Extract the [x, y] coordinate from the center of the cell holding the provided text.  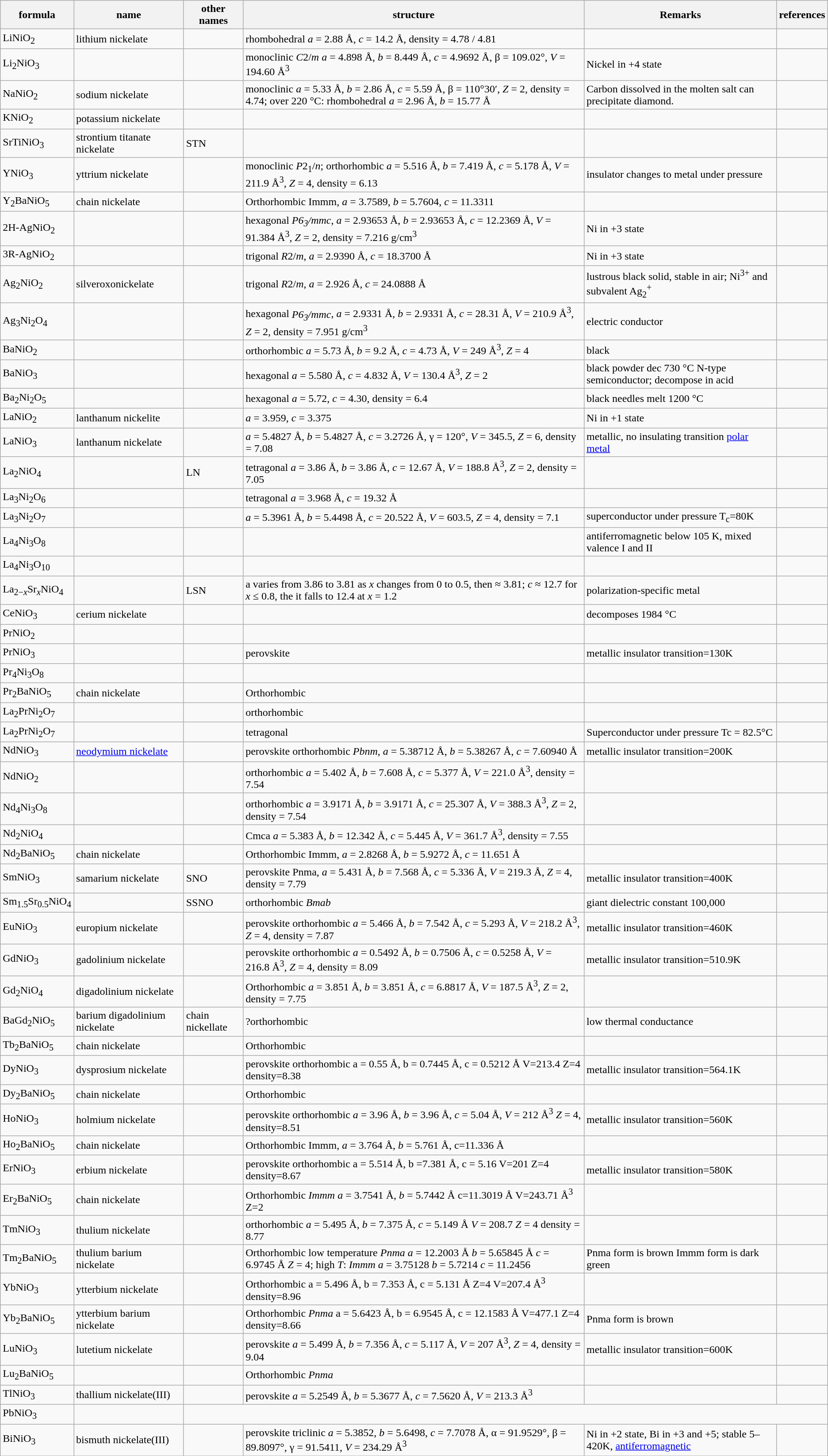
La4Ni3O8 [37, 542]
potassium nickelate [129, 119]
thulium barium nickelate [129, 1258]
lanthanum nickelate [129, 442]
electric conductor [680, 321]
La2−xSrxNiO4 [37, 590]
formula [37, 15]
NdNiO3 [37, 752]
Pr2BaNiO5 [37, 693]
Orthorhombic Pnma [414, 1375]
a = 3.959, c = 3.375 [414, 418]
Ag2NiO2 [37, 284]
hexagonal P63/mmc, a = 2.9331 Å, b = 2.9331 Å, c = 28.31 Å, V = 210.9 Å3, Z = 2, density = 7.951 g/cm3 [414, 321]
Yb2BaNiO5 [37, 1319]
perovskite orthorhombic a = 0.5492 Å, b = 0.7506 Å, c = 0.5258 Å, V = 216.8 Å3, Z = 4, density = 8.09 [414, 960]
perovskite a = 5.499 Å, b = 7.356 Å, c = 5.117 Å, V = 207 Å3, Z = 4, density = 9.04 [414, 1349]
PbNiO3 [37, 1414]
strontium titanate nickelate [129, 143]
Orthorhombic Immm, a = 3.7589, b = 5.7604, c = 11.3311 [414, 202]
tetragonal a = 3.968 Å, c = 19.32 Å [414, 498]
hexagonal a = 5.72, c = 4.30, density = 6.4 [414, 398]
Pnma form is brown Immm form is dark green [680, 1258]
ytterbium barium nickelate [129, 1319]
BiNiO3 [37, 1440]
metallic insulator transition=580K [680, 1170]
other names [213, 15]
LuNiO3 [37, 1349]
chain nickellate [213, 1021]
La3Ni2O6 [37, 498]
EuNiO3 [37, 928]
metallic insulator transition=460K [680, 928]
bismuth nickelate(III) [129, 1440]
lutetium nickelate [129, 1349]
LN [213, 473]
a = 5.3961 Å, b = 5.4498 Å, c = 20.522 Å, V = 603.5, Z = 4, density = 7.1 [414, 517]
thulium nickelate [129, 1230]
polarization-specific metal [680, 590]
black powder dec 730 °C N-type semiconductor; decompose in acid [680, 374]
NaNiO2 [37, 95]
?orthorhombic [414, 1021]
gadolinium nickelate [129, 960]
Tb2BaNiO5 [37, 1046]
metallic insulator transition=130K [680, 653]
Sm1.5Sr0.5NiO4 [37, 902]
Lu2BaNiO5 [37, 1375]
3R-AgNiO2 [37, 256]
Tm2BaNiO5 [37, 1258]
digadolinium nickelate [129, 992]
Orthorhombic low temperature Pnma a = 12.2003 Å b = 5.65845 Å c = 6.9745 Å Z = 4; high T: Immm a = 3.75128 b = 5.7214 c = 11.2456 [414, 1258]
black [680, 350]
perovskite triclinic a = 5.3852, b = 5.6498, c = 7.7078 Å, α = 91.9529°, β = 89.8097°, γ = 91.5411, V = 234.29 Å3 [414, 1440]
DyNiO3 [37, 1070]
YNiO3 [37, 175]
antiferromagnetic below 105 K, mixed valence I and II [680, 542]
KNiO2 [37, 119]
TlNiO3 [37, 1395]
Ni in +1 state [680, 418]
LaNiO3 [37, 442]
rhombohedral a = 2.88 Å, c = 14.2 Å, density = 4.78 / 4.81 [414, 39]
Orthorhombic a = 3.851 Å, b = 3.851 Å, c = 6.8817 Å, V = 187.5 Å3, Z = 2, density = 7.75 [414, 992]
orthorhombic a = 5.402 Å, b = 7.608 Å, c = 5.377 Å, V = 221.0 Å3, density = 7.54 [414, 777]
hexagonal P63/mmc, a = 2.93653 Å, b = 2.93653 Å, c = 12.2369 Å, V = 91.384 Å3, Z = 2, density = 7.216 g/cm3 [414, 229]
perovskite Pnma, a = 5.431 Å, b = 7.568 Å, c = 5.336 Å, V = 219.3 Å, Z = 4, density = 7.79 [414, 878]
Gd2NiO4 [37, 992]
giant dielectric constant 100,000 [680, 902]
lithium nickelate [129, 39]
LiNiO2 [37, 39]
orthorhombic Bmab [414, 902]
a = 5.4827 Å, b = 5.4827 Å, c = 3.2726 Å, γ = 120°, V = 345.5, Z = 6, density = 7.08 [414, 442]
silveroxonickelate [129, 284]
metallic, no insulating transition polar metal [680, 442]
Pnma form is brown [680, 1319]
BaNiO3 [37, 374]
Ba2Ni2O5 [37, 398]
neodymium nickelate [129, 752]
PrNiO2 [37, 634]
dysprosium nickelate [129, 1070]
orthorhombic a = 5.495 Å, b = 7.375 Å, c = 5.149 Å V = 208.7 Z = 4 density = 8.77 [414, 1230]
Ho2BaNiO5 [37, 1145]
Pr4Ni3O8 [37, 673]
trigonal R2/m, a = 2.9390 Å, c = 18.3700 Å [414, 256]
sodium nickelate [129, 95]
Remarks [680, 15]
tetragonal a = 3.86 Å, b = 3.86 Å, c = 12.67 Å, V = 188.8 Å3, Z = 2, density = 7.05 [414, 473]
Er2BaNiO5 [37, 1200]
metallic insulator transition=600K [680, 1349]
Orthorhombic Pnma a = 5.6423 Å, b = 6.9545 Å, c = 12.1583 Å V=477.1 Z=4 density=8.66 [414, 1319]
Nd2NiO4 [37, 835]
SrTiNiO3 [37, 143]
Nd4Ni3O8 [37, 809]
decomposes 1984 °C [680, 614]
Orthorhombic a = 5.496 Å, b = 7.353 Å, c = 5.131 Å Z=4 V=207.4 Å3 density=8.96 [414, 1289]
SNO [213, 878]
cerium nickelate [129, 614]
La3Ni2O7 [37, 517]
LaNiO2 [37, 418]
metallic insulator transition=564.1K [680, 1070]
Ag3Ni2O4 [37, 321]
La2NiO4 [37, 473]
perovskite [414, 653]
a varies from 3.86 to 3.81 as x changes from 0 to 0.5, then ≈ 3.81; c ≈ 12.7 for x ≤ 0.8, the it falls to 12.4 at x = 1.2 [414, 590]
Dy2BaNiO5 [37, 1094]
PrNiO3 [37, 653]
BaGd2NiO5 [37, 1021]
Nickel in +4 state [680, 65]
Superconductor under pressure Tc = 82.5°C [680, 732]
Orthorhombic Immm a = 3.7541 Å, b = 5.7442 Å c=11.3019 Å V=243.71 Å3 Z=2 [414, 1200]
2H-AgNiO2 [37, 229]
perovskite orthorhombic a = 5.466 Å, b = 7.542 Å, c = 5.293 Å, V = 218.2 Å3, Z = 4, density = 7.87 [414, 928]
Cmca a = 5.383 Å, b = 12.342 Å, c = 5.445 Å, V = 361.7 Å3, density = 7.55 [414, 835]
insulator changes to metal under pressure [680, 175]
NdNiO2 [37, 777]
thallium nickelate(III) [129, 1395]
SmNiO3 [37, 878]
monoclinic a = 5.33 Å, b = 2.86 Å, c = 5.59 Å, β = 110°30′, Z = 2, density = 4.74; over 220 °C: rhombohedral a = 2.96 Å, b = 15.77 Å [414, 95]
black needles melt 1200 °C [680, 398]
low thermal conductance [680, 1021]
metallic insulator transition=200K [680, 752]
STN [213, 143]
structure [414, 15]
ytterbium nickelate [129, 1289]
HoNiO3 [37, 1120]
perovskite orthorhombic a = 5.514 Å, b =7.381 Å, c = 5.16 V=201 Z=4 density=8.67 [414, 1170]
orthorhombic a = 3.9171 Å, b = 3.9171 Å, c = 25.307 Å, V = 388.3 Å3, Z = 2, density = 7.54 [414, 809]
YbNiO3 [37, 1289]
metallic insulator transition=560K [680, 1120]
metallic insulator transition=510.9K [680, 960]
SSNO [213, 902]
Nd2BaNiO5 [37, 854]
orthorhombic a = 5.73 Å, b = 9.2 Å, c = 4.73 Å, V = 249 Å3, Z = 4 [414, 350]
superconductor under pressure Tc=80K [680, 517]
tetragonal [414, 732]
metallic insulator transition=400K [680, 878]
TmNiO3 [37, 1230]
perovskite orthorhombic a = 0.55 Å, b = 0.7445 Å, c = 0.5212 Å V=213.4 Z=4 density=8.38 [414, 1070]
CeNiO3 [37, 614]
BaNiO2 [37, 350]
Orthorhombic Immm, a = 2.8268 Å, b = 5.9272 Å, c = 11.651 Å [414, 854]
Carbon dissolved in the molten salt can precipitate diamond. [680, 95]
Ni in +2 state, Bi in +3 and +5; stable 5–420K, antiferromagnetic [680, 1440]
monoclinic P21/n; orthorhombic a = 5.516 Å, b = 7.419 Å, c = 5.178 Å, V = 211.9 Å3, Z = 4, density = 6.13 [414, 175]
Orthorhombic Immm, a = 3.764 Å, b = 5.761 Å, c=11.336 Å [414, 1145]
name [129, 15]
holmium nickelate [129, 1120]
yttrium nickelate [129, 175]
monoclinic C2/m a = 4.898 Å, b = 8.449 Å, c = 4.9692 Å, β = 109.02°, V = 194.60 Å3 [414, 65]
trigonal R2/m, a = 2.926 Å, c = 24.0888 Å [414, 284]
perovskite orthorhombic Pbnm, a = 5.38712 Å, b = 5.38267 Å, c = 7.60940 Å [414, 752]
barium digadolinium nickelate [129, 1021]
erbium nickelate [129, 1170]
hexagonal a = 5.580 Å, c = 4.832 Å, V = 130.4 Å3, Z = 2 [414, 374]
Y2BaNiO5 [37, 202]
europium nickelate [129, 928]
La4Ni3O10 [37, 566]
ErNiO3 [37, 1170]
lanthanum nickelite [129, 418]
perovskite a = 5.2549 Å, b = 5.3677 Å, c = 7.5620 Å, V = 213.3 Å3 [414, 1395]
LSN [213, 590]
GdNiO3 [37, 960]
references [802, 15]
samarium nickelate [129, 878]
lustrous black solid, stable in air; Ni3+ and subvalent Ag2+ [680, 284]
perovskite orthorhombic a = 3.96 Å, b = 3.96 Å, c = 5.04 Å, V = 212 Å3 Z = 4, density=8.51 [414, 1120]
orthorhombic [414, 712]
Li2NiO3 [37, 65]
